Return the (x, y) coordinate for the center point of the cell that contains the specified text.  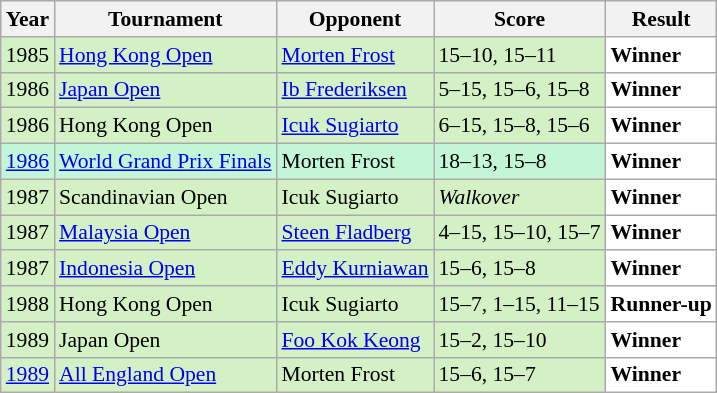
1988 (28, 304)
Scandinavian Open (165, 197)
5–15, 15–6, 15–8 (520, 90)
15–2, 15–10 (520, 340)
Ib Frederiksen (354, 90)
15–6, 15–8 (520, 269)
15–7, 1–15, 11–15 (520, 304)
15–10, 15–11 (520, 55)
18–13, 15–8 (520, 162)
Year (28, 19)
Steen Fladberg (354, 233)
Score (520, 19)
Runner-up (662, 304)
Opponent (354, 19)
Malaysia Open (165, 233)
Walkover (520, 197)
4–15, 15–10, 15–7 (520, 233)
6–15, 15–8, 15–6 (520, 126)
All England Open (165, 375)
15–6, 15–7 (520, 375)
Tournament (165, 19)
World Grand Prix Finals (165, 162)
Foo Kok Keong (354, 340)
Indonesia Open (165, 269)
1985 (28, 55)
Eddy Kurniawan (354, 269)
Result (662, 19)
